Pinpoint the cell where the given text exists, returning its (x, y) midpoint coordinate. 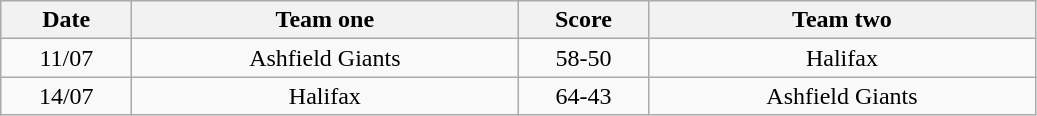
58-50 (584, 58)
14/07 (66, 96)
Date (66, 20)
Team one (325, 20)
11/07 (66, 58)
Team two (842, 20)
Score (584, 20)
64-43 (584, 96)
